Detect which cell encompasses the target text, then output its (X, Y) center coordinate. 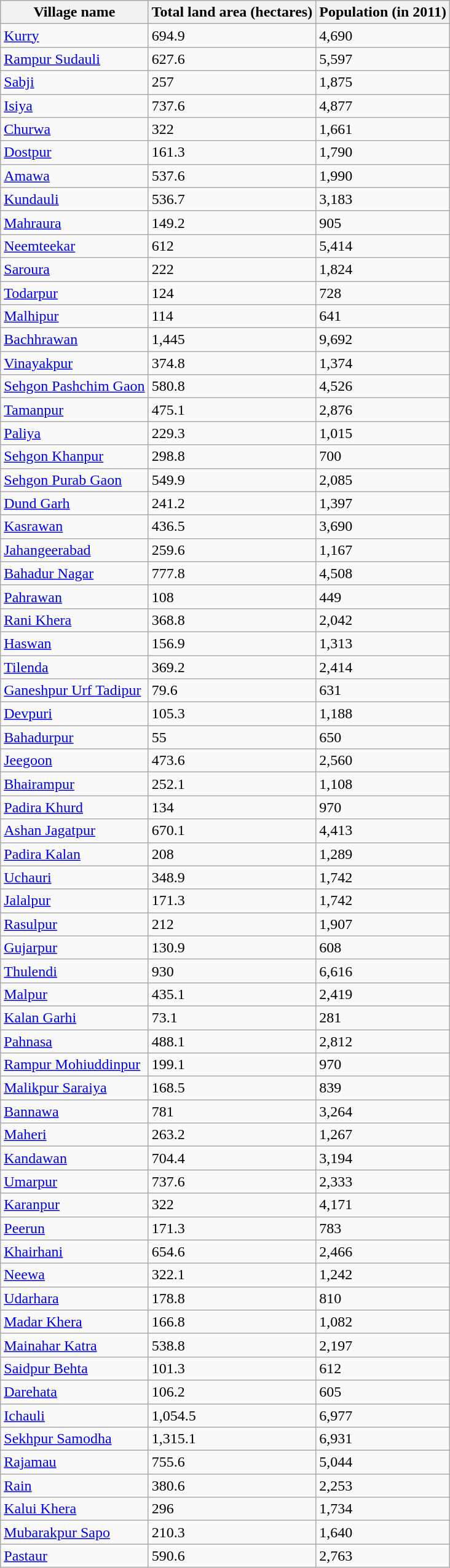
369.2 (232, 667)
Kurry (74, 36)
Devpuri (74, 714)
1,875 (383, 82)
Maheri (74, 1135)
5,044 (383, 1462)
Jahangeerabad (74, 550)
Tamanpur (74, 410)
1,167 (383, 550)
Saroura (74, 269)
Ashan Jagatpur (74, 831)
Saidpur Behta (74, 1368)
Rani Khera (74, 620)
4,508 (383, 573)
1,734 (383, 1509)
168.5 (232, 1088)
1,242 (383, 1275)
650 (383, 737)
Pahrawan (74, 597)
Dostpur (74, 152)
2,560 (383, 761)
1,374 (383, 363)
9,692 (383, 340)
1,907 (383, 924)
Neewa (74, 1275)
435.1 (232, 994)
Padira Khurd (74, 807)
1,188 (383, 714)
3,194 (383, 1158)
Malpur (74, 994)
704.4 (232, 1158)
Mainahar Katra (74, 1345)
73.1 (232, 1017)
2,419 (383, 994)
2,414 (383, 667)
2,876 (383, 410)
Population (in 2011) (383, 12)
Rasulpur (74, 924)
Rampur Sudauli (74, 59)
241.2 (232, 503)
631 (383, 691)
537.6 (232, 176)
Mahraura (74, 222)
4,171 (383, 1205)
488.1 (232, 1041)
781 (232, 1111)
3,264 (383, 1111)
Malikpur Saraiya (74, 1088)
Mubarakpur Sapo (74, 1532)
101.3 (232, 1368)
134 (232, 807)
Rampur Mohiuddinpur (74, 1065)
210.3 (232, 1532)
Kalan Garhi (74, 1017)
Vinayakpur (74, 363)
1,082 (383, 1322)
Umarpur (74, 1182)
1,267 (383, 1135)
6,616 (383, 971)
1,790 (383, 152)
4,877 (383, 106)
810 (383, 1298)
549.9 (232, 480)
783 (383, 1228)
161.3 (232, 152)
3,690 (383, 527)
590.6 (232, 1556)
Malhipur (74, 316)
263.2 (232, 1135)
Kasrawan (74, 527)
777.8 (232, 573)
5,414 (383, 246)
755.6 (232, 1462)
149.2 (232, 222)
Darehata (74, 1392)
178.8 (232, 1298)
Gujarpur (74, 947)
Karanpur (74, 1205)
Padira Kalan (74, 854)
2,197 (383, 1345)
Khairhani (74, 1252)
199.1 (232, 1065)
1,289 (383, 854)
Bahadur Nagar (74, 573)
Sabji (74, 82)
Bannawa (74, 1111)
Udarhara (74, 1298)
55 (232, 737)
Neemteekar (74, 246)
Kandawan (74, 1158)
Rajamau (74, 1462)
Tilenda (74, 667)
Ichauli (74, 1415)
473.6 (232, 761)
Madar Khera (74, 1322)
Bhairampur (74, 784)
252.1 (232, 784)
670.1 (232, 831)
728 (383, 293)
Total land area (hectares) (232, 12)
Churwa (74, 129)
114 (232, 316)
1,054.5 (232, 1415)
1,108 (383, 784)
2,466 (383, 1252)
Haswan (74, 643)
627.6 (232, 59)
322.1 (232, 1275)
Pastaur (74, 1556)
580.8 (232, 386)
Sehgon Purab Gaon (74, 480)
368.8 (232, 620)
2,042 (383, 620)
700 (383, 457)
Todarpur (74, 293)
1,661 (383, 129)
348.9 (232, 877)
608 (383, 947)
2,812 (383, 1041)
654.6 (232, 1252)
Sekhpur Samodha (74, 1439)
374.8 (232, 363)
930 (232, 971)
296 (232, 1509)
6,931 (383, 1439)
4,413 (383, 831)
Bachhrawan (74, 340)
229.3 (232, 433)
Kalui Khera (74, 1509)
166.8 (232, 1322)
Amawa (74, 176)
Sehgon Pashchim Gaon (74, 386)
Paliya (74, 433)
475.1 (232, 410)
380.6 (232, 1486)
1,315.1 (232, 1439)
Sehgon Khanpur (74, 457)
Dund Garh (74, 503)
Rain (74, 1486)
222 (232, 269)
839 (383, 1088)
1,445 (232, 340)
4,526 (383, 386)
5,597 (383, 59)
1,990 (383, 176)
281 (383, 1017)
1,640 (383, 1532)
Village name (74, 12)
106.2 (232, 1392)
Isiya (74, 106)
Thulendi (74, 971)
449 (383, 597)
208 (232, 854)
Uchauri (74, 877)
Pahnasa (74, 1041)
Bahadurpur (74, 737)
538.8 (232, 1345)
4,690 (383, 36)
Jeegoon (74, 761)
156.9 (232, 643)
212 (232, 924)
2,763 (383, 1556)
79.6 (232, 691)
2,333 (383, 1182)
298.8 (232, 457)
Ganeshpur Urf Tadipur (74, 691)
1,313 (383, 643)
536.7 (232, 199)
2,253 (383, 1486)
1,397 (383, 503)
124 (232, 293)
605 (383, 1392)
2,085 (383, 480)
1,824 (383, 269)
Jalalpur (74, 901)
3,183 (383, 199)
905 (383, 222)
694.9 (232, 36)
257 (232, 82)
130.9 (232, 947)
259.6 (232, 550)
1,015 (383, 433)
436.5 (232, 527)
6,977 (383, 1415)
108 (232, 597)
641 (383, 316)
Peerun (74, 1228)
105.3 (232, 714)
Kundauli (74, 199)
